Locate the cell with the specified text and output its [x, y] center coordinate. 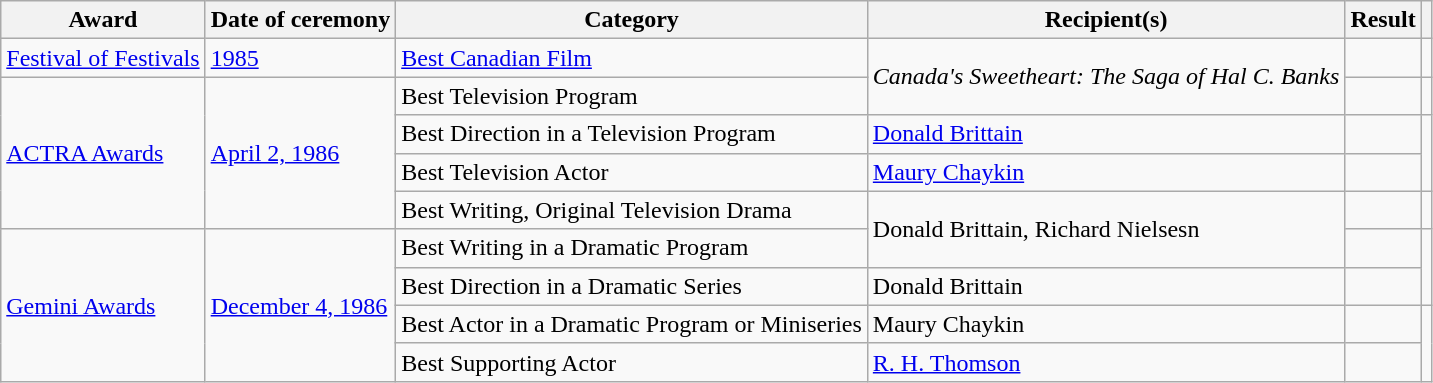
R. H. Thomson [1106, 362]
Best Writing in a Dramatic Program [632, 248]
Best Actor in a Dramatic Program or Miniseries [632, 324]
Festival of Festivals [103, 58]
Award [103, 20]
Best Canadian Film [632, 58]
Best Direction in a Dramatic Series [632, 286]
Best Television Program [632, 96]
Best Writing, Original Television Drama [632, 210]
1985 [300, 58]
Best Supporting Actor [632, 362]
Result [1383, 20]
Date of ceremony [300, 20]
Recipient(s) [1106, 20]
Category [632, 20]
Best Direction in a Television Program [632, 134]
ACTRA Awards [103, 153]
Gemini Awards [103, 305]
Donald Brittain, Richard Nielsesn [1106, 229]
December 4, 1986 [300, 305]
Best Television Actor [632, 172]
Canada's Sweetheart: The Saga of Hal C. Banks [1106, 77]
April 2, 1986 [300, 153]
